Find where the given text appears and provide that cell's center as (x, y) coordinate. 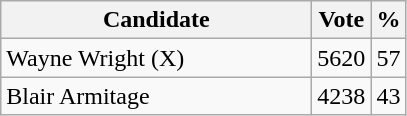
Candidate (156, 20)
Vote (342, 20)
43 (388, 96)
57 (388, 58)
4238 (342, 96)
Wayne Wright (X) (156, 58)
Blair Armitage (156, 96)
% (388, 20)
5620 (342, 58)
